Find where the given text appears and provide that cell's center as (x, y) coordinate. 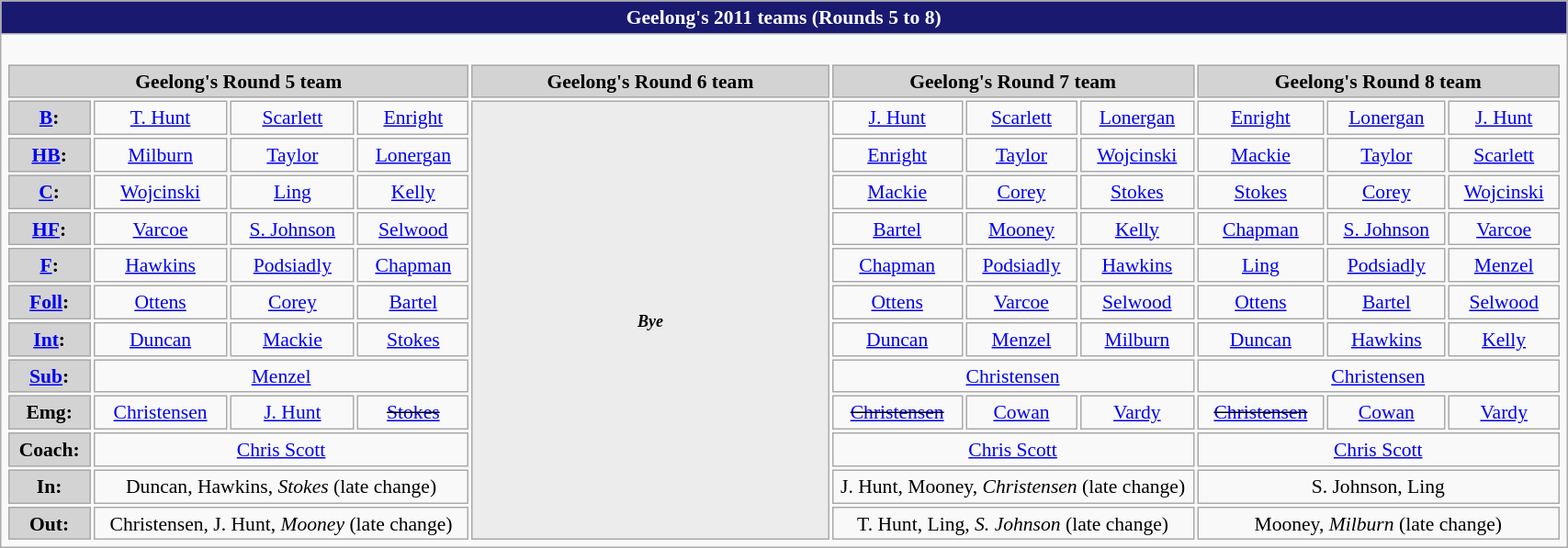
Mooney (1021, 229)
HF: (50, 229)
Int: (50, 340)
In: (50, 486)
Duncan, Hawkins, Stokes (late change) (281, 486)
Coach: (50, 450)
F: (50, 266)
T. Hunt (160, 117)
Foll: (50, 303)
Emg: (50, 413)
T. Hunt, Ling, S. Johnson (late change) (1012, 523)
Geelong's Round 6 team (650, 81)
HB: (50, 156)
J. Hunt, Mooney, Christensen (late change) (1012, 486)
Geelong's Round 5 team (239, 81)
Geelong's Round 8 team (1378, 81)
Out: (50, 523)
S. Johnson, Ling (1378, 486)
B: (50, 117)
Geelong's 2011 teams (Rounds 5 to 8) (784, 17)
Sub: (50, 376)
Mooney, Milburn (late change) (1378, 523)
Bye (650, 320)
Geelong's Round 7 team (1012, 81)
Christensen, J. Hunt, Mooney (late change) (281, 523)
C: (50, 193)
